Detect which cell encompasses the target text, then output its (X, Y) center coordinate. 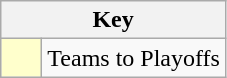
Key (114, 20)
Teams to Playoffs (134, 58)
